Scan for the cell matching the given text and deliver its [X, Y] coordinate at center. 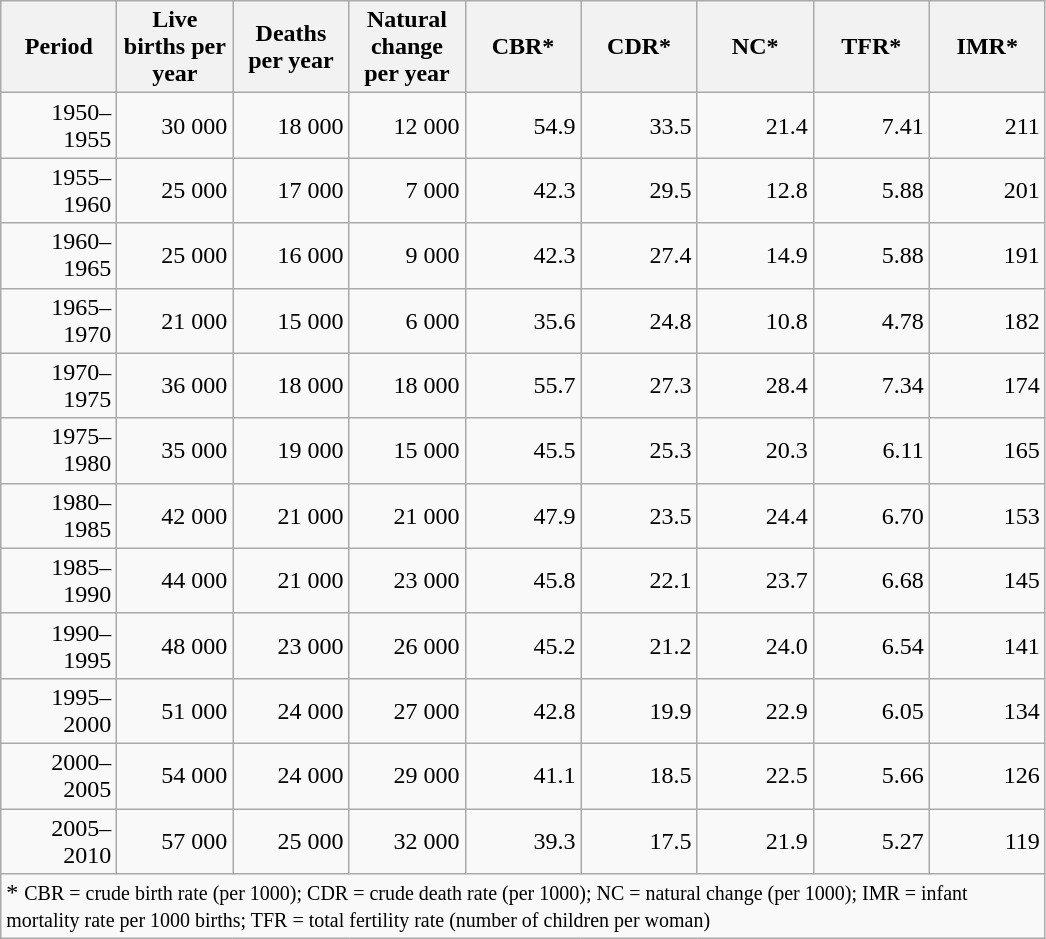
51 000 [175, 710]
18.5 [639, 776]
24.0 [755, 646]
26 000 [407, 646]
6.11 [871, 450]
Natural change per year [407, 47]
CBR* [523, 47]
7 000 [407, 190]
41.1 [523, 776]
7.34 [871, 386]
12.8 [755, 190]
1965–1970 [59, 320]
24.8 [639, 320]
5.66 [871, 776]
1990–1995 [59, 646]
16 000 [291, 256]
IMR* [987, 47]
27.4 [639, 256]
1980–1985 [59, 516]
19 000 [291, 450]
6.68 [871, 580]
182 [987, 320]
2005–2010 [59, 840]
30 000 [175, 126]
45.2 [523, 646]
47.9 [523, 516]
174 [987, 386]
54 000 [175, 776]
12 000 [407, 126]
6.70 [871, 516]
44 000 [175, 580]
4.78 [871, 320]
22.1 [639, 580]
Deaths per year [291, 47]
57 000 [175, 840]
CDR* [639, 47]
14.9 [755, 256]
27 000 [407, 710]
1985–1990 [59, 580]
21.2 [639, 646]
19.9 [639, 710]
17.5 [639, 840]
6.54 [871, 646]
32 000 [407, 840]
134 [987, 710]
23.5 [639, 516]
35 000 [175, 450]
5.27 [871, 840]
126 [987, 776]
1995–2000 [59, 710]
211 [987, 126]
141 [987, 646]
29 000 [407, 776]
29.5 [639, 190]
48 000 [175, 646]
119 [987, 840]
9 000 [407, 256]
21.4 [755, 126]
1970–1975 [59, 386]
Live births per year [175, 47]
201 [987, 190]
42 000 [175, 516]
25.3 [639, 450]
45.8 [523, 580]
21.9 [755, 840]
NC* [755, 47]
191 [987, 256]
165 [987, 450]
27.3 [639, 386]
28.4 [755, 386]
24.4 [755, 516]
TFR* [871, 47]
2000–2005 [59, 776]
1950–1955 [59, 126]
1955–1960 [59, 190]
1975–1980 [59, 450]
7.41 [871, 126]
17 000 [291, 190]
10.8 [755, 320]
39.3 [523, 840]
33.5 [639, 126]
Period [59, 47]
22.5 [755, 776]
1960–1965 [59, 256]
23.7 [755, 580]
36 000 [175, 386]
22.9 [755, 710]
20.3 [755, 450]
42.8 [523, 710]
54.9 [523, 126]
153 [987, 516]
55.7 [523, 386]
35.6 [523, 320]
6.05 [871, 710]
6 000 [407, 320]
45.5 [523, 450]
145 [987, 580]
